Find where the given text appears and provide that cell's center as (x, y) coordinate. 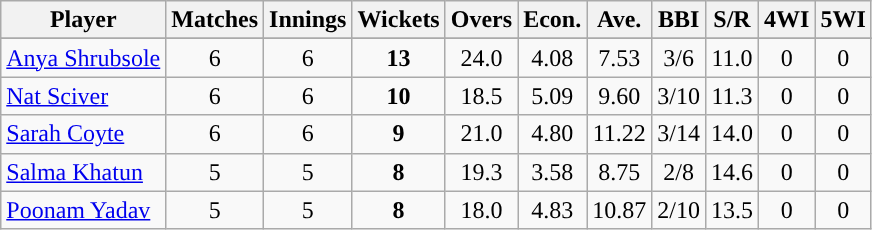
18.5 (481, 96)
11.22 (620, 134)
2/10 (679, 210)
7.53 (620, 58)
4.80 (552, 134)
4.08 (552, 58)
18.0 (481, 210)
11.0 (732, 58)
Overs (481, 20)
24.0 (481, 58)
21.0 (481, 134)
S/R (732, 20)
Poonam Yadav (84, 210)
8.75 (620, 172)
Salma Khatun (84, 172)
Econ. (552, 20)
3/14 (679, 134)
BBI (679, 20)
13.5 (732, 210)
Ave. (620, 20)
Player (84, 20)
5WI (843, 20)
13 (398, 58)
Nat Sciver (84, 96)
5.09 (552, 96)
3/6 (679, 58)
Wickets (398, 20)
Sarah Coyte (84, 134)
2/8 (679, 172)
Innings (308, 20)
10 (398, 96)
19.3 (481, 172)
9.60 (620, 96)
11.3 (732, 96)
Matches (215, 20)
3/10 (679, 96)
14.0 (732, 134)
10.87 (620, 210)
Anya Shrubsole (84, 58)
14.6 (732, 172)
4.83 (552, 210)
4WI (787, 20)
3.58 (552, 172)
9 (398, 134)
